Detect which cell encompasses the target text, then output its [x, y] center coordinate. 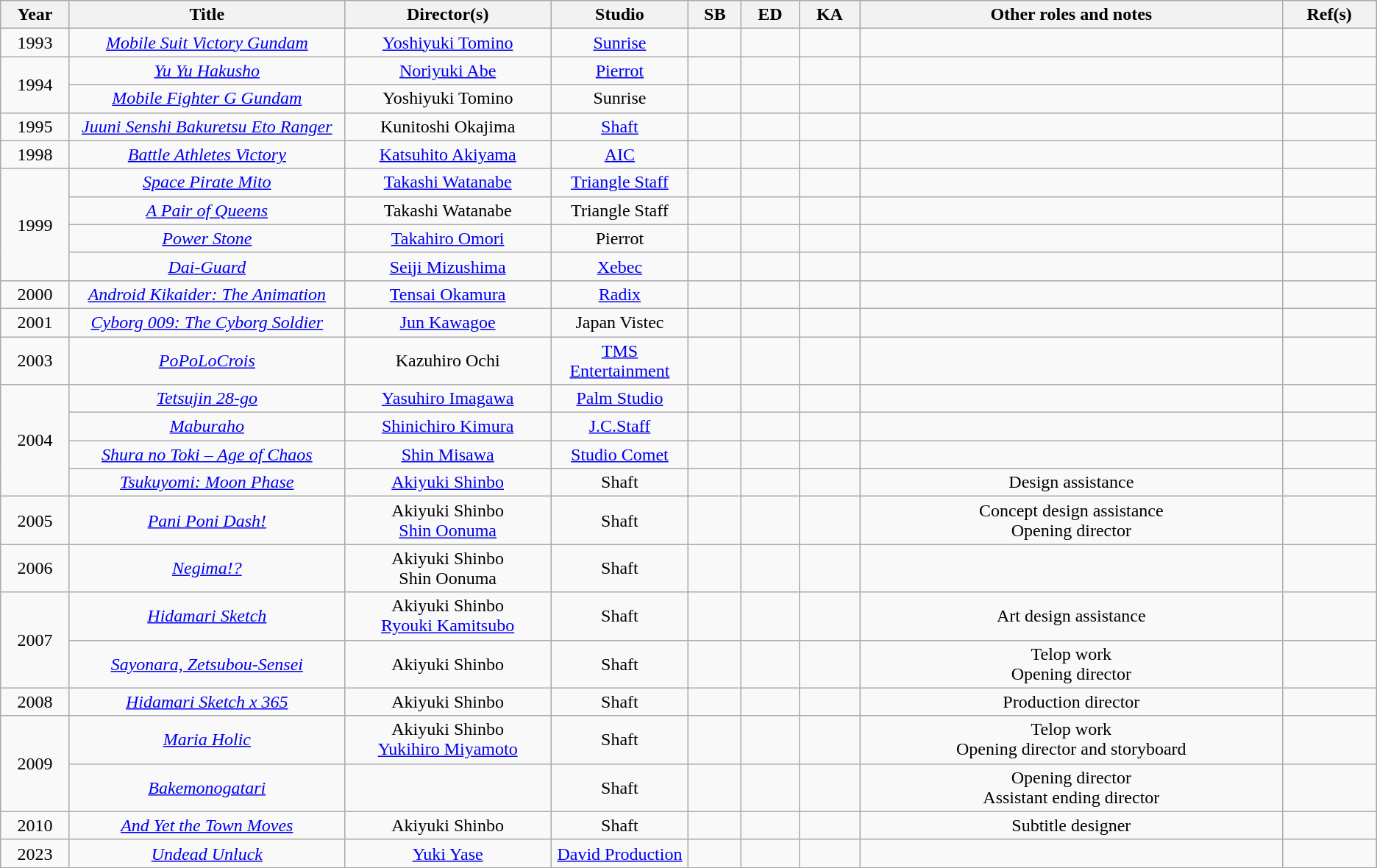
Subtitle designer [1071, 825]
Hidamari Sketch [207, 616]
Space Pirate Mito [207, 182]
Other roles and notes [1071, 15]
2004 [35, 441]
2006 [35, 568]
Shura no Toki – Age of Chaos [207, 455]
2000 [35, 294]
Director(s) [447, 15]
Hidamari Sketch x 365 [207, 702]
Shinichiro Kimura [447, 427]
Yasuhiro Imagawa [447, 399]
Sayonara, Zetsubou-Sensei [207, 664]
Xebec [619, 266]
J.C.Staff [619, 427]
1994 [35, 85]
1993 [35, 43]
Concept design assistanceOpening director [1071, 521]
Studio Comet [619, 455]
Japan Vistec [619, 322]
Cyborg 009: The Cyborg Soldier [207, 322]
2001 [35, 322]
Year [35, 15]
Bakemonogatari [207, 787]
Shin Misawa [447, 455]
2023 [35, 853]
KA [830, 15]
Noriyuki Abe [447, 71]
Telop workOpening director and storyboard [1071, 740]
Undead Unluck [207, 853]
2010 [35, 825]
2005 [35, 521]
Maria Holic [207, 740]
Title [207, 15]
SB [715, 15]
A Pair of Queens [207, 210]
Jun Kawagoe [447, 322]
1999 [35, 224]
TMS Entertainment [619, 360]
Mobile Fighter G Gundam [207, 99]
Akiyuki Shinbo Ryouki Kamitsubo [447, 616]
Kunitoshi Okajima [447, 127]
Art design assistance [1071, 616]
Palm Studio [619, 399]
Tetsujin 28-go [207, 399]
Seiji Mizushima [447, 266]
Ref(s) [1329, 15]
Android Kikaider: The Animation [207, 294]
Yu Yu Hakusho [207, 71]
Telop workOpening director [1071, 664]
Katsuhito Akiyama [447, 154]
2009 [35, 764]
Juuni Senshi Bakuretsu Eto Ranger [207, 127]
Battle Athletes Victory [207, 154]
2007 [35, 640]
Production director [1071, 702]
Pani Poni Dash! [207, 521]
PoPoLoCrois [207, 360]
Opening directorAssistant ending director [1071, 787]
Negima!? [207, 568]
Takahiro Omori [447, 238]
Radix [619, 294]
Dai-Guard [207, 266]
Tsukuyomi: Moon Phase [207, 483]
ED [771, 15]
Tensai Okamura [447, 294]
Kazuhiro Ochi [447, 360]
Yuki Yase [447, 853]
1995 [35, 127]
Power Stone [207, 238]
AIC [619, 154]
Maburaho [207, 427]
2003 [35, 360]
Design assistance [1071, 483]
And Yet the Town Moves [207, 825]
Mobile Suit Victory Gundam [207, 43]
Studio [619, 15]
2008 [35, 702]
David Production [619, 853]
1998 [35, 154]
Akiyuki ShinboYukihiro Miyamoto [447, 740]
